Find where the given text appears and provide that cell's center as [x, y] coordinate. 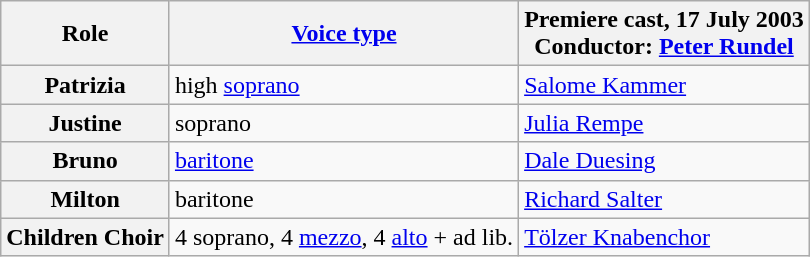
Children Choir [86, 237]
Richard Salter [664, 199]
Bruno [86, 161]
high soprano [344, 85]
Role [86, 34]
4 soprano, 4 mezzo, 4 alto + ad lib. [344, 237]
Milton [86, 199]
Salome Kammer [664, 85]
Voice type [344, 34]
Dale Duesing [664, 161]
Tölzer Knabenchor [664, 237]
Patrizia [86, 85]
Premiere cast, 17 July 2003Conductor: Peter Rundel [664, 34]
Justine [86, 123]
Julia Rempe [664, 123]
soprano [344, 123]
